Determine the [x, y] coordinate at the center of the cell enclosing the given text.  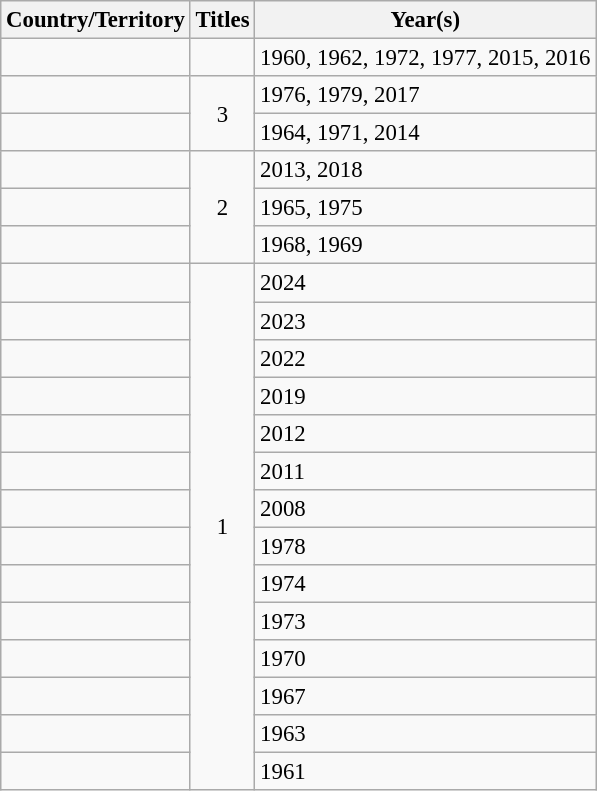
1974 [426, 584]
1960, 1962, 1972, 1977, 2015, 2016 [426, 58]
1973 [426, 621]
3 [222, 114]
2022 [426, 358]
2013, 2018 [426, 170]
1978 [426, 546]
1970 [426, 659]
1967 [426, 697]
2012 [426, 433]
2011 [426, 471]
1968, 1969 [426, 245]
2023 [426, 321]
1976, 1979, 2017 [426, 95]
1965, 1975 [426, 208]
1964, 1971, 2014 [426, 133]
Year(s) [426, 20]
1963 [426, 734]
1 [222, 527]
2024 [426, 283]
2019 [426, 396]
2 [222, 208]
2008 [426, 509]
1961 [426, 772]
Titles [222, 20]
Country/Territory [96, 20]
